Scan for the cell matching the given text and deliver its [X, Y] coordinate at center. 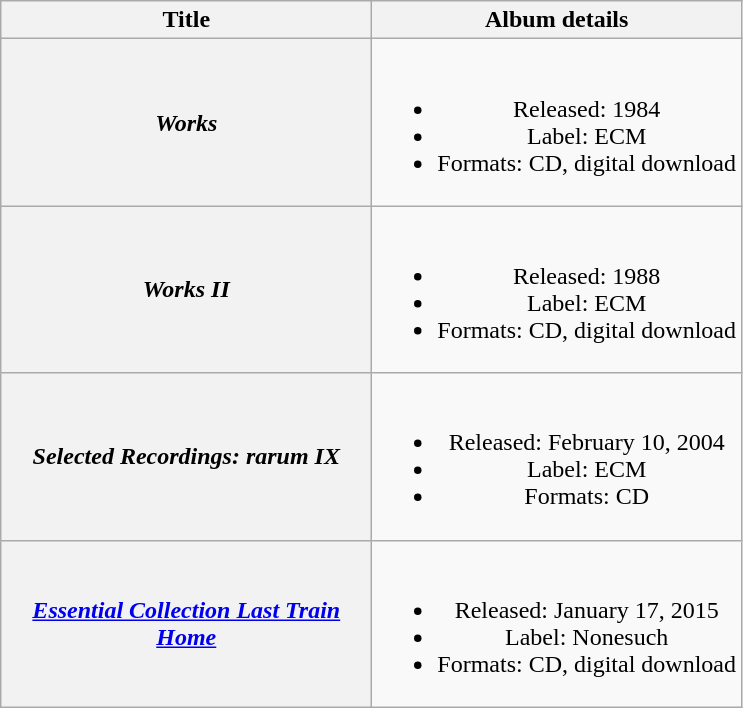
Released: February 10, 2004Label: ECMFormats: CD [557, 456]
Album details [557, 20]
Released: 1988Label: ECMFormats: CD, digital download [557, 290]
Released: 1984Label: ECMFormats: CD, digital download [557, 122]
Title [186, 20]
Selected Recordings: rarum IX [186, 456]
Works [186, 122]
Essential Collection Last Train Home [186, 624]
Works II [186, 290]
Released: January 17, 2015Label: NonesuchFormats: CD, digital download [557, 624]
